Return the (X, Y) coordinate for the center point of the cell that contains the specified text.  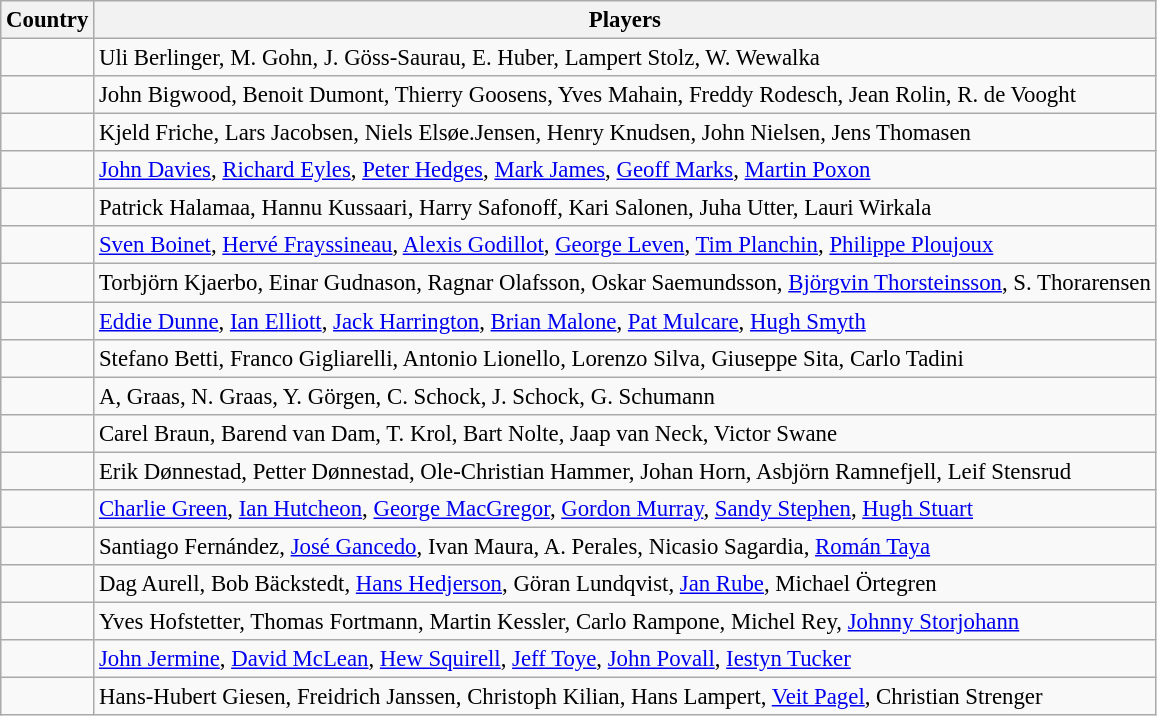
Stefano Betti, Franco Gigliarelli, Antonio Lionello, Lorenzo Silva, Giuseppe Sita, Carlo Tadini (626, 358)
Charlie Green, Ian Hutcheon, George MacGregor, Gordon Murray, Sandy Stephen, Hugh Stuart (626, 509)
Hans-Hubert Giesen, Freidrich Janssen, Christoph Kilian, Hans Lampert, Veit Pagel, Christian Strenger (626, 697)
Erik Dønnestad, Petter Dønnestad, Ole-Christian Hammer, Johan Horn, Asbjörn Ramnefjell, Leif Stensrud (626, 471)
John Jermine, David McLean, Hew Squirell, Jeff Toye, John Povall, Iestyn Tucker (626, 659)
Kjeld Friche, Lars Jacobsen, Niels Elsøe.Jensen, Henry Knudsen, John Nielsen, Jens Thomasen (626, 133)
Eddie Dunne, Ian Elliott, Jack Harrington, Brian Malone, Pat Mulcare, Hugh Smyth (626, 321)
Players (626, 20)
A, Graas, N. Graas, Y. Görgen, C. Schock, J. Schock, G. Schumann (626, 396)
Sven Boinet, Hervé Frayssineau, Alexis Godillot, George Leven, Tim Planchin, Philippe Ploujoux (626, 245)
Torbjörn Kjaerbo, Einar Gudnason, Ragnar Olafsson, Oskar Saemundsson, Björgvin Thorsteinsson, S. Thorarensen (626, 283)
Patrick Halamaa, Hannu Kussaari, Harry Safonoff, Kari Salonen, Juha Utter, Lauri Wirkala (626, 208)
Country (48, 20)
Santiago Fernández, José Gancedo, Ivan Maura, A. Perales, Nicasio Sagardia, Román Taya (626, 546)
Uli Berlinger, M. Gohn, J. Göss-Saurau, E. Huber, Lampert Stolz, W. Wewalka (626, 58)
Yves Hofstetter, Thomas Fortmann, Martin Kessler, Carlo Rampone, Michel Rey, Johnny Storjohann (626, 621)
Dag Aurell, Bob Bäckstedt, Hans Hedjerson, Göran Lundqvist, Jan Rube, Michael Örtegren (626, 584)
John Bigwood, Benoit Dumont, Thierry Goosens, Yves Mahain, Freddy Rodesch, Jean Rolin, R. de Vooght (626, 95)
Carel Braun, Barend van Dam, T. Krol, Bart Nolte, Jaap van Neck, Victor Swane (626, 433)
John Davies, Richard Eyles, Peter Hedges, Mark James, Geoff Marks, Martin Poxon (626, 170)
